Detect which cell encompasses the target text, then output its [x, y] center coordinate. 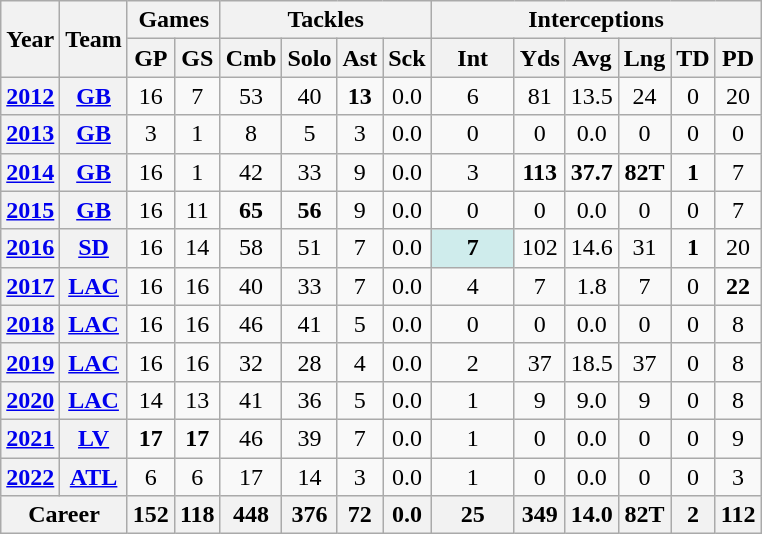
112 [738, 515]
65 [251, 210]
2018 [30, 324]
22 [738, 286]
118 [197, 515]
SD [94, 248]
42 [251, 172]
Interceptions [596, 20]
58 [251, 248]
28 [310, 362]
39 [310, 438]
Yds [540, 58]
2022 [30, 477]
Team [94, 39]
TD [693, 58]
25 [472, 515]
1.8 [592, 286]
53 [251, 96]
14.6 [592, 248]
448 [251, 515]
2019 [30, 362]
2020 [30, 400]
36 [310, 400]
LV [94, 438]
51 [310, 248]
18.5 [592, 362]
56 [310, 210]
2013 [30, 134]
PD [738, 58]
102 [540, 248]
GP [150, 58]
Career [64, 515]
2012 [30, 96]
ATL [94, 477]
14.0 [592, 515]
Ast [360, 58]
2014 [30, 172]
32 [251, 362]
113 [540, 172]
Year [30, 39]
349 [540, 515]
2021 [30, 438]
Cmb [251, 58]
13.5 [592, 96]
11 [197, 210]
Sck [407, 58]
2016 [30, 248]
37.7 [592, 172]
2015 [30, 210]
376 [310, 515]
24 [644, 96]
72 [360, 515]
Lng [644, 58]
Tackles [326, 20]
31 [644, 248]
9.0 [592, 400]
Games [174, 20]
152 [150, 515]
Solo [310, 58]
81 [540, 96]
Int [472, 58]
2017 [30, 286]
GS [197, 58]
Avg [592, 58]
